Search for the cell housing the specified text and yield its [x, y] center coordinate. 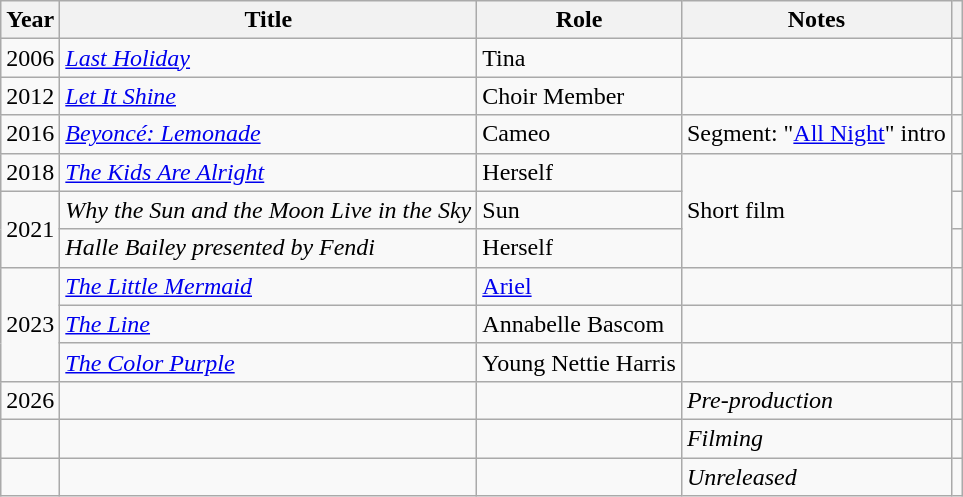
Why the Sun and the Moon Live in the Sky [268, 210]
2016 [30, 134]
Let It Shine [268, 96]
Last Holiday [268, 58]
2012 [30, 96]
The Little Mermaid [268, 286]
Segment: "All Night" intro [816, 134]
2006 [30, 58]
2023 [30, 324]
Ariel [580, 286]
Role [580, 20]
The Line [268, 324]
The Color Purple [268, 362]
Filming [816, 438]
2021 [30, 229]
Tina [580, 58]
Young Nettie Harris [580, 362]
The Kids Are Alright [268, 172]
Cameo [580, 134]
Short film [816, 210]
2018 [30, 172]
Halle Bailey presented by Fendi [268, 248]
Title [268, 20]
Beyoncé: Lemonade [268, 134]
Notes [816, 20]
Sun [580, 210]
2026 [30, 400]
Pre-production [816, 400]
Annabelle Bascom [580, 324]
Choir Member [580, 96]
Unreleased [816, 477]
Year [30, 20]
